Detect which cell encompasses the target text, then output its [x, y] center coordinate. 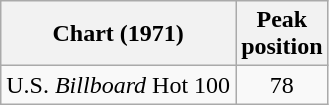
Chart (1971) [118, 34]
U.S. Billboard Hot 100 [118, 85]
78 [282, 85]
Peakposition [282, 34]
